Scan for the cell matching the given text and deliver its (x, y) coordinate at center. 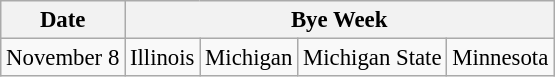
Michigan (249, 58)
Bye Week (340, 20)
Date (63, 20)
Michigan State (372, 58)
Illinois (162, 58)
Minnesota (500, 58)
November 8 (63, 58)
